Extract the [x, y] coordinate from the center of the cell holding the provided text.  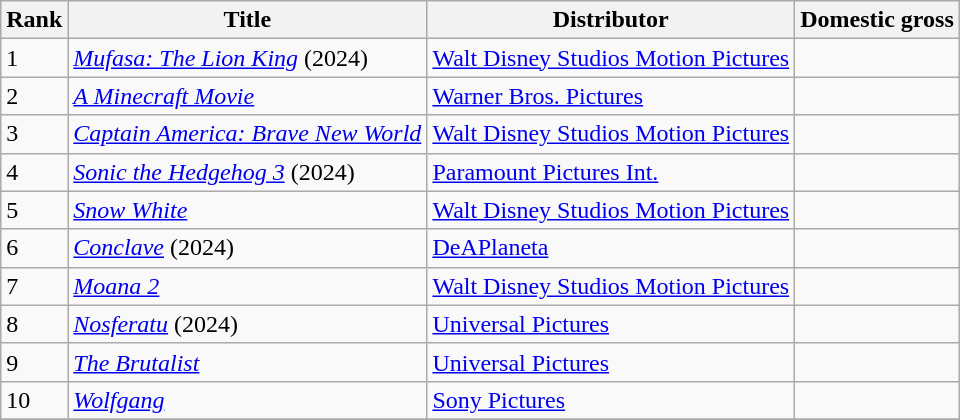
Title [248, 20]
The Brutalist [248, 362]
5 [34, 210]
3 [34, 134]
Distributor [611, 20]
4 [34, 172]
Rank [34, 20]
Domestic gross [878, 20]
Paramount Pictures Int. [611, 172]
DeAPlaneta [611, 248]
Wolfgang [248, 400]
Conclave (2024) [248, 248]
A Minecraft Movie [248, 96]
Moana 2 [248, 286]
Captain America: Brave New World [248, 134]
Snow White [248, 210]
Sony Pictures [611, 400]
2 [34, 96]
Sonic the Hedgehog 3 (2024) [248, 172]
Warner Bros. Pictures [611, 96]
10 [34, 400]
Mufasa: The Lion King (2024) [248, 58]
Nosferatu (2024) [248, 324]
1 [34, 58]
8 [34, 324]
7 [34, 286]
6 [34, 248]
9 [34, 362]
